Scan for the cell matching the given text and deliver its (X, Y) coordinate at center. 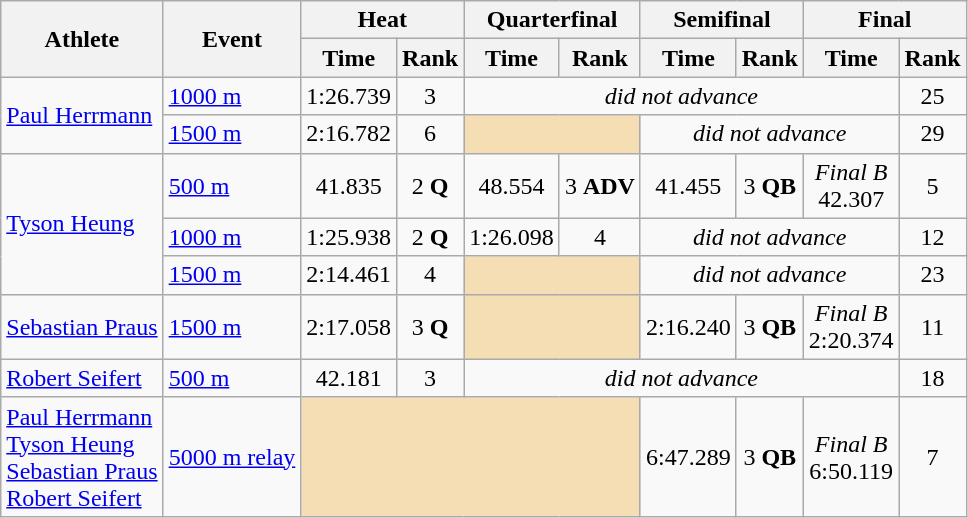
Tyson Heung (82, 224)
Quarterfinal (552, 20)
Final B 2:20.374 (851, 326)
29 (932, 134)
2:17.058 (349, 326)
Semifinal (722, 20)
2:16.240 (688, 326)
1:25.938 (349, 237)
2:16.782 (349, 134)
5000 m relay (232, 456)
41.835 (349, 186)
6:47.289 (688, 456)
48.554 (512, 186)
25 (932, 96)
41.455 (688, 186)
42.181 (349, 378)
5 (932, 186)
12 (932, 237)
Robert Seifert (82, 378)
1:26.739 (349, 96)
18 (932, 378)
7 (932, 456)
6 (430, 134)
11 (932, 326)
23 (932, 275)
1:26.098 (512, 237)
3 ADV (600, 186)
Final B 42.307 (851, 186)
Sebastian Praus (82, 326)
Paul HerrmannTyson HeungSebastian PrausRobert Seifert (82, 456)
Event (232, 39)
Paul Herrmann (82, 115)
Final (884, 20)
Heat (382, 20)
3 Q (430, 326)
Final B 6:50.119 (851, 456)
Athlete (82, 39)
2:14.461 (349, 275)
